From the cell containing the given text, extract its center point as [X, Y] coordinate. 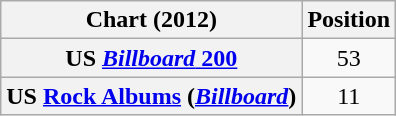
US Billboard 200 [152, 58]
Chart (2012) [152, 20]
11 [349, 96]
US Rock Albums (Billboard) [152, 96]
Position [349, 20]
53 [349, 58]
